From the cell containing the given text, extract its center point as (x, y) coordinate. 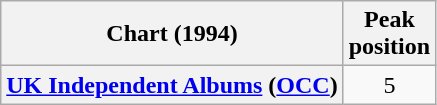
Peakposition (389, 34)
Chart (1994) (172, 34)
5 (389, 85)
UK Independent Albums (OCC) (172, 85)
